Extract the (x, y) coordinate from the center of the cell holding the provided text.  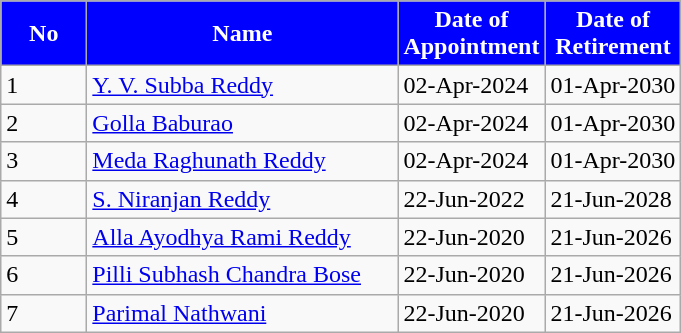
6 (44, 275)
22-Jun-2022 (472, 199)
Date of Appointment (472, 34)
Date of Retirement (613, 34)
Meda Raghunath Reddy (242, 161)
3 (44, 161)
2 (44, 123)
No (44, 34)
Parimal Nathwani (242, 313)
1 (44, 85)
7 (44, 313)
Y. V. Subba Reddy (242, 85)
5 (44, 237)
Name (242, 34)
Alla Ayodhya Rami Reddy (242, 237)
21-Jun-2028 (613, 199)
Golla Baburao (242, 123)
4 (44, 199)
Pilli Subhash Chandra Bose (242, 275)
S. Niranjan Reddy (242, 199)
